Identify which cell holds the provided text, then report its [X, Y] central coordinate. 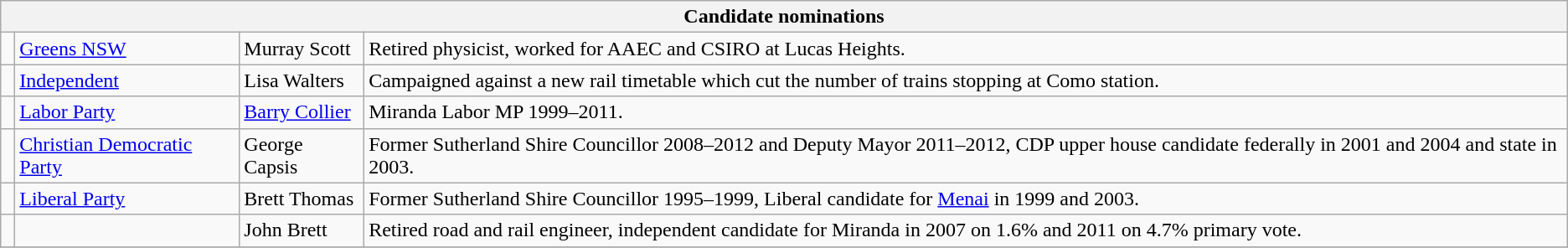
Brett Thomas [302, 199]
Liberal Party [127, 199]
Candidate nominations [784, 17]
Campaigned against a new rail timetable which cut the number of trains stopping at Como station. [967, 80]
Former Sutherland Shire Councillor 2008–2012 and Deputy Mayor 2011–2012, CDP upper house candidate federally in 2001 and 2004 and state in 2003. [967, 156]
Retired road and rail engineer, independent candidate for Miranda in 2007 on 1.6% and 2011 on 4.7% primary vote. [967, 230]
Labor Party [127, 112]
Former Sutherland Shire Councillor 1995–1999, Liberal candidate for Menai in 1999 and 2003. [967, 199]
George Capsis [302, 156]
Christian Democratic Party [127, 156]
Murray Scott [302, 49]
Independent [127, 80]
Miranda Labor MP 1999–2011. [967, 112]
Retired physicist, worked for AAEC and CSIRO at Lucas Heights. [967, 49]
Barry Collier [302, 112]
Lisa Walters [302, 80]
John Brett [302, 230]
Greens NSW [127, 49]
